Provide the (x, y) coordinate of the cell's center where the given text is located.  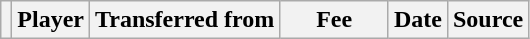
Transferred from (185, 20)
Fee (334, 20)
Date (418, 20)
Source (488, 20)
Player (51, 20)
